Locate the cell with the specified text and output its (x, y) center coordinate. 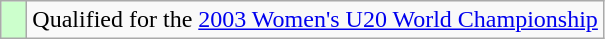
Qualified for the 2003 Women's U20 World Championship (316, 20)
